Return the (X, Y) coordinate for the center point of the cell that contains the specified text.  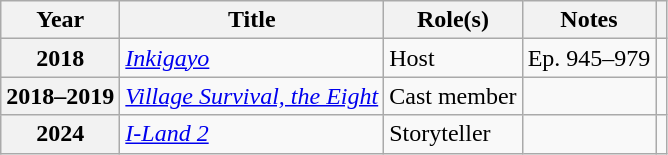
Year (60, 20)
2024 (60, 134)
Cast member (453, 96)
2018 (60, 58)
Storyteller (453, 134)
Village Survival, the Eight (252, 96)
Notes (589, 20)
Inkigayo (252, 58)
2018–2019 (60, 96)
Title (252, 20)
Ep. 945–979 (589, 58)
I-Land 2 (252, 134)
Role(s) (453, 20)
Host (453, 58)
